Search for the cell housing the specified text and yield its (x, y) center coordinate. 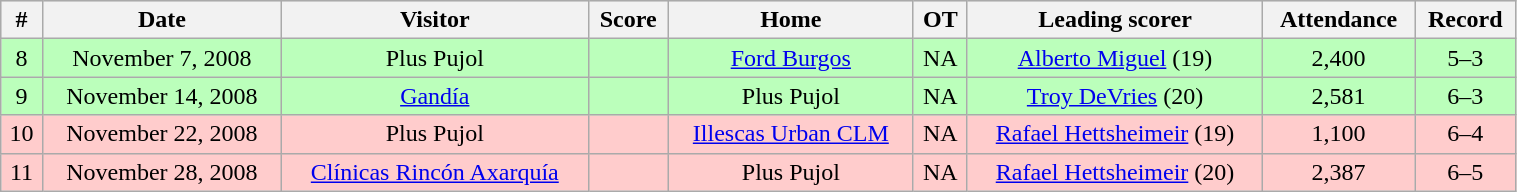
Leading scorer (1114, 20)
2,581 (1339, 96)
2,387 (1339, 172)
OT (940, 20)
Visitor (435, 20)
Home (790, 20)
6–5 (1466, 172)
November 14, 2008 (162, 96)
Record (1466, 20)
2,400 (1339, 58)
10 (22, 134)
6–4 (1466, 134)
November 28, 2008 (162, 172)
Alberto Miguel (19) (1114, 58)
Rafael Hettsheimeir (19) (1114, 134)
Clínicas Rincón Axarquía (435, 172)
Rafael Hettsheimeir (20) (1114, 172)
Gandía (435, 96)
6–3 (1466, 96)
9 (22, 96)
Troy DeVries (20) (1114, 96)
# (22, 20)
8 (22, 58)
Attendance (1339, 20)
Date (162, 20)
November 7, 2008 (162, 58)
5–3 (1466, 58)
Ford Burgos (790, 58)
1,100 (1339, 134)
11 (22, 172)
November 22, 2008 (162, 134)
Score (628, 20)
Illescas Urban CLM (790, 134)
